Find where the given text appears and provide that cell's center as [x, y] coordinate. 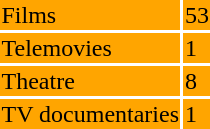
Telemovies [90, 48]
Films [90, 15]
TV documentaries [90, 114]
Theatre [90, 81]
